Capture the cell that displays the provided text and extract its [x, y] central coordinate. 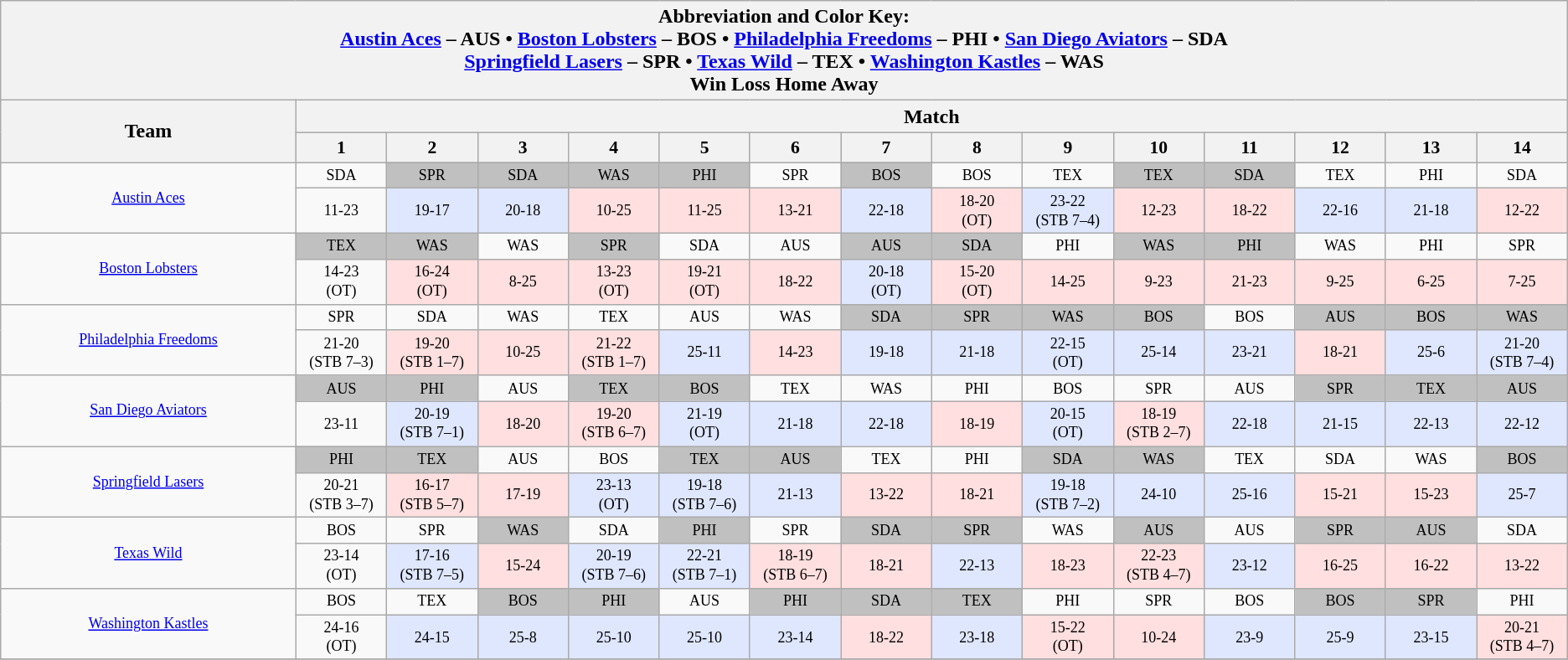
16-22 [1431, 566]
17-16(STB 7–5) [432, 566]
21-22(STB 1–7) [613, 353]
Team [148, 131]
2 [432, 147]
23-11 [341, 424]
Springfield Lasers [148, 482]
15-20(OT) [977, 282]
18-23 [1068, 566]
6-25 [1431, 282]
24-15 [432, 637]
15-21 [1340, 495]
Match [931, 116]
4 [613, 147]
23-18 [977, 637]
25-14 [1158, 353]
21-20(STB 7–3) [341, 353]
19-17 [432, 211]
22-15(OT) [1068, 353]
14-25 [1068, 282]
20-15(OT) [1068, 424]
5 [704, 147]
10-24 [1158, 637]
15-24 [523, 566]
Texas Wild [148, 553]
23-13(OT) [613, 495]
7 [886, 147]
12 [1340, 147]
19-20(STB 1–7) [432, 353]
8 [977, 147]
12-22 [1523, 211]
9-25 [1340, 282]
13-23(OT) [613, 282]
23-14(OT) [341, 566]
Philadelphia Freedoms [148, 340]
23-12 [1249, 566]
15-22(OT) [1068, 637]
9 [1068, 147]
19-20(STB 6–7) [613, 424]
20-19(STB 7–6) [613, 566]
8-25 [523, 282]
19-18(STB 7–2) [1068, 495]
22-21(STB 7–1) [704, 566]
23-15 [1431, 637]
20-21(STB 3–7) [341, 495]
14 [1523, 147]
San Diego Aviators [148, 410]
18-20 [523, 424]
25-6 [1431, 353]
21-23 [1249, 282]
18-19(STB 6–7) [795, 566]
16-17(STB 5–7) [432, 495]
11-23 [341, 211]
23-21 [1249, 353]
11 [1249, 147]
22-16 [1340, 211]
22-12 [1523, 424]
21-20(STB 7–4) [1523, 353]
16-24(OT) [432, 282]
13-21 [795, 211]
25-7 [1523, 495]
20-18(OT) [886, 282]
25-8 [523, 637]
9-23 [1158, 282]
19-21(OT) [704, 282]
18-19 [977, 424]
14-23(OT) [341, 282]
24-10 [1158, 495]
Washington Kastles [148, 625]
25-11 [704, 353]
11-25 [704, 211]
21-19(OT) [704, 424]
24-16(OT) [341, 637]
14-23 [795, 353]
16-25 [1340, 566]
6 [795, 147]
1 [341, 147]
23-9 [1249, 637]
23-22(STB 7–4) [1068, 211]
25-9 [1340, 637]
19-18(STB 7–6) [704, 495]
7-25 [1523, 282]
10 [1158, 147]
Boston Lobsters [148, 268]
18-19(STB 2–7) [1158, 424]
20-21(STB 4–7) [1523, 637]
17-19 [523, 495]
20-19(STB 7–1) [432, 424]
22-23(STB 4–7) [1158, 566]
25-16 [1249, 495]
12-23 [1158, 211]
Austin Aces [148, 198]
15-23 [1431, 495]
21-13 [795, 495]
3 [523, 147]
21-15 [1340, 424]
13 [1431, 147]
23-14 [795, 637]
20-18 [523, 211]
18-20(OT) [977, 211]
19-18 [886, 353]
